Pinpoint the cell where the given text exists, returning its [x, y] midpoint coordinate. 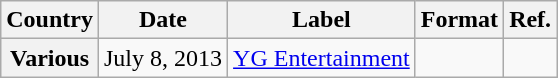
Country [50, 20]
YG Entertainment [322, 58]
Various [50, 58]
Date [162, 20]
Label [322, 20]
July 8, 2013 [162, 58]
Format [459, 20]
Ref. [530, 20]
